Scan for the cell matching the given text and deliver its (x, y) coordinate at center. 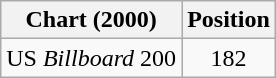
Position (229, 20)
Chart (2000) (92, 20)
182 (229, 58)
US Billboard 200 (92, 58)
